Return (X, Y) of the center of cell containing provided text 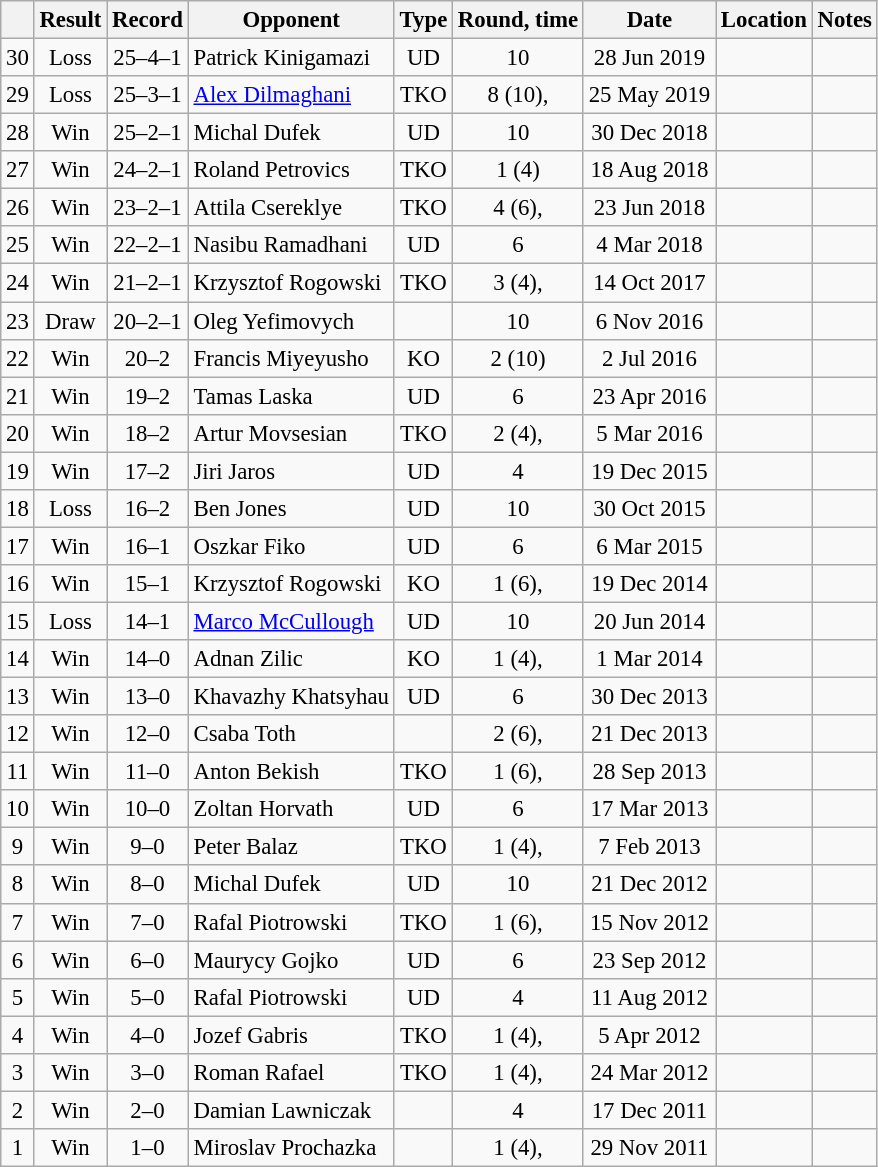
22–2–1 (148, 245)
21–2–1 (148, 283)
1–0 (148, 1148)
20 (18, 433)
Zoltan Horvath (291, 809)
Peter Balaz (291, 847)
Oleg Yefimovych (291, 321)
28 Sep 2013 (649, 772)
25–2–1 (148, 133)
14 (18, 659)
21 Dec 2013 (649, 734)
6 Mar 2015 (649, 546)
19–2 (148, 396)
Alex Dilmaghani (291, 95)
26 (18, 208)
12–0 (148, 734)
13 (18, 697)
Patrick Kinigamazi (291, 58)
5–0 (148, 997)
8 (18, 885)
11 (18, 772)
17 (18, 546)
2 (6), (518, 734)
7–0 (148, 922)
14 Oct 2017 (649, 283)
4 (6), (518, 208)
20–2–1 (148, 321)
23–2–1 (148, 208)
Notes (844, 20)
2 (10) (518, 358)
7 Feb 2013 (649, 847)
18 (18, 509)
10–0 (148, 809)
3 (18, 1073)
30 Oct 2015 (649, 509)
Jiri Jaros (291, 471)
1 (4) (518, 170)
25 (18, 245)
Tamas Laska (291, 396)
15–1 (148, 584)
Anton Bekish (291, 772)
16–2 (148, 509)
11–0 (148, 772)
Ben Jones (291, 509)
9 (18, 847)
6 Nov 2016 (649, 321)
Round, time (518, 20)
Type (423, 20)
30 (18, 58)
Nasibu Ramadhani (291, 245)
Adnan Zilic (291, 659)
5 (18, 997)
18–2 (148, 433)
Date (649, 20)
27 (18, 170)
7 (18, 922)
Attila Csereklye (291, 208)
30 Dec 2018 (649, 133)
15 Nov 2012 (649, 922)
2 (18, 1110)
22 (18, 358)
14–1 (148, 621)
16 (18, 584)
2 Jul 2016 (649, 358)
20 Jun 2014 (649, 621)
28 (18, 133)
20–2 (148, 358)
6–0 (148, 960)
1 (18, 1148)
23 Sep 2012 (649, 960)
Oszkar Fiko (291, 546)
16–1 (148, 546)
17 Dec 2011 (649, 1110)
Csaba Toth (291, 734)
2 (4), (518, 433)
2–0 (148, 1110)
Roland Petrovics (291, 170)
23 Jun 2018 (649, 208)
29 Nov 2011 (649, 1148)
Khavazhy Khatsyhau (291, 697)
Result (70, 20)
24 Mar 2012 (649, 1073)
Damian Lawniczak (291, 1110)
25–3–1 (148, 95)
9–0 (148, 847)
14–0 (148, 659)
Miroslav Prochazka (291, 1148)
11 Aug 2012 (649, 997)
8 (10), (518, 95)
Roman Rafael (291, 1073)
Jozef Gabris (291, 1035)
24–2–1 (148, 170)
24 (18, 283)
8–0 (148, 885)
4–0 (148, 1035)
5 Apr 2012 (649, 1035)
5 Mar 2016 (649, 433)
Location (764, 20)
12 (18, 734)
23 Apr 2016 (649, 396)
23 (18, 321)
21 (18, 396)
18 Aug 2018 (649, 170)
19 Dec 2015 (649, 471)
Francis Miyeyusho (291, 358)
17–2 (148, 471)
29 (18, 95)
Marco McCullough (291, 621)
25–4–1 (148, 58)
Record (148, 20)
25 May 2019 (649, 95)
30 Dec 2013 (649, 697)
19 Dec 2014 (649, 584)
15 (18, 621)
3–0 (148, 1073)
4 Mar 2018 (649, 245)
1 Mar 2014 (649, 659)
17 Mar 2013 (649, 809)
19 (18, 471)
28 Jun 2019 (649, 58)
Draw (70, 321)
Maurycy Gojko (291, 960)
Opponent (291, 20)
3 (4), (518, 283)
13–0 (148, 697)
21 Dec 2012 (649, 885)
Artur Movsesian (291, 433)
